Search for the cell housing the specified text and yield its [x, y] center coordinate. 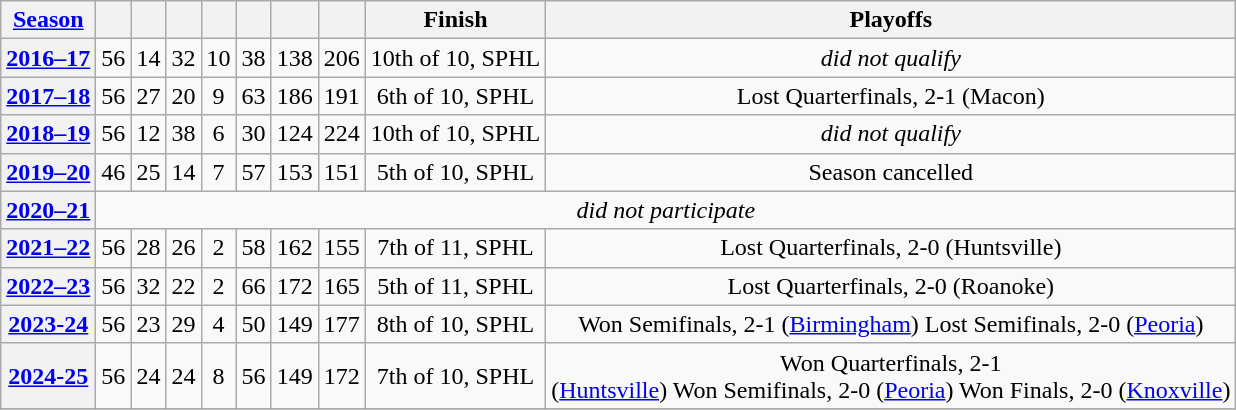
155 [342, 248]
7th of 11, SPHL [455, 248]
10 [218, 58]
2017–18 [48, 96]
2024-25 [48, 376]
2016–17 [48, 58]
7th of 10, SPHL [455, 376]
8th of 10, SPHL [455, 324]
8 [218, 376]
58 [254, 248]
2021–22 [48, 248]
Season [48, 20]
29 [184, 324]
5th of 10, SPHL [455, 172]
Won Quarterfinals, 2-1(Huntsville) Won Semifinals, 2-0 (Peoria) Won Finals, 2-0 (Knoxville) [891, 376]
Lost Quarterfinals, 2-0 (Roanoke) [891, 286]
12 [148, 134]
28 [148, 248]
50 [254, 324]
57 [254, 172]
20 [184, 96]
5th of 11, SPHL [455, 286]
206 [342, 58]
27 [148, 96]
6th of 10, SPHL [455, 96]
2018–19 [48, 134]
4 [218, 324]
2019–20 [48, 172]
165 [342, 286]
7 [218, 172]
46 [114, 172]
25 [148, 172]
Playoffs [891, 20]
66 [254, 286]
124 [294, 134]
177 [342, 324]
6 [218, 134]
63 [254, 96]
23 [148, 324]
224 [342, 134]
did not participate [666, 210]
153 [294, 172]
Lost Quarterfinals, 2-1 (Macon) [891, 96]
Season cancelled [891, 172]
30 [254, 134]
138 [294, 58]
162 [294, 248]
Lost Quarterfinals, 2-0 (Huntsville) [891, 248]
Finish [455, 20]
26 [184, 248]
Won Semifinals, 2-1 (Birmingham) Lost Semifinals, 2-0 (Peoria) [891, 324]
2022–23 [48, 286]
191 [342, 96]
151 [342, 172]
2020–21 [48, 210]
186 [294, 96]
2023-24 [48, 324]
9 [218, 96]
22 [184, 286]
